Search for the cell housing the specified text and yield its [X, Y] center coordinate. 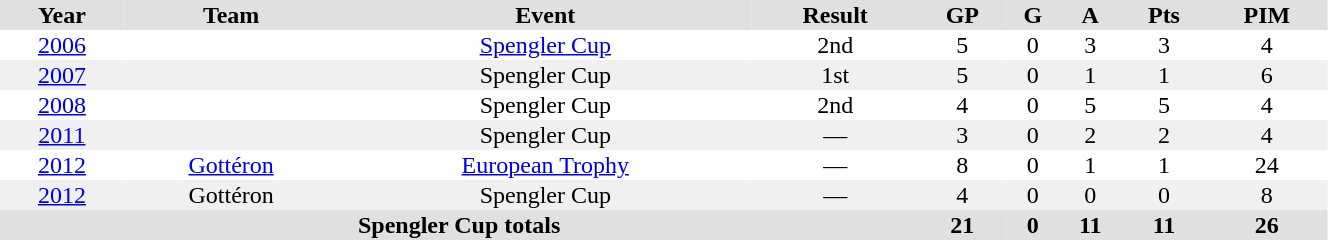
Team [232, 15]
Spengler Cup totals [459, 225]
Event [545, 15]
26 [1266, 225]
2008 [62, 105]
24 [1266, 165]
European Trophy [545, 165]
1st [835, 75]
Pts [1164, 15]
2011 [62, 135]
6 [1266, 75]
GP [962, 15]
G [1032, 15]
2007 [62, 75]
Year [62, 15]
2006 [62, 45]
PIM [1266, 15]
A [1090, 15]
21 [962, 225]
Result [835, 15]
